From the cell containing the given text, extract its center point as (x, y) coordinate. 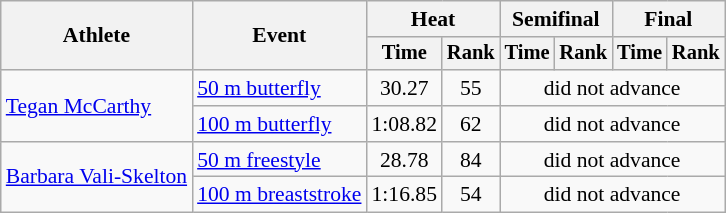
28.78 (404, 160)
55 (471, 88)
50 m butterfly (279, 88)
Athlete (96, 36)
50 m freestyle (279, 160)
Heat (434, 19)
84 (471, 160)
1:08.82 (404, 124)
Final (668, 19)
Barbara Vali-Skelton (96, 178)
30.27 (404, 88)
100 m butterfly (279, 124)
54 (471, 195)
100 m breaststroke (279, 195)
Tegan McCarthy (96, 106)
62 (471, 124)
Event (279, 36)
1:16.85 (404, 195)
Semifinal (556, 19)
